Identify which cell holds the provided text, then report its (x, y) central coordinate. 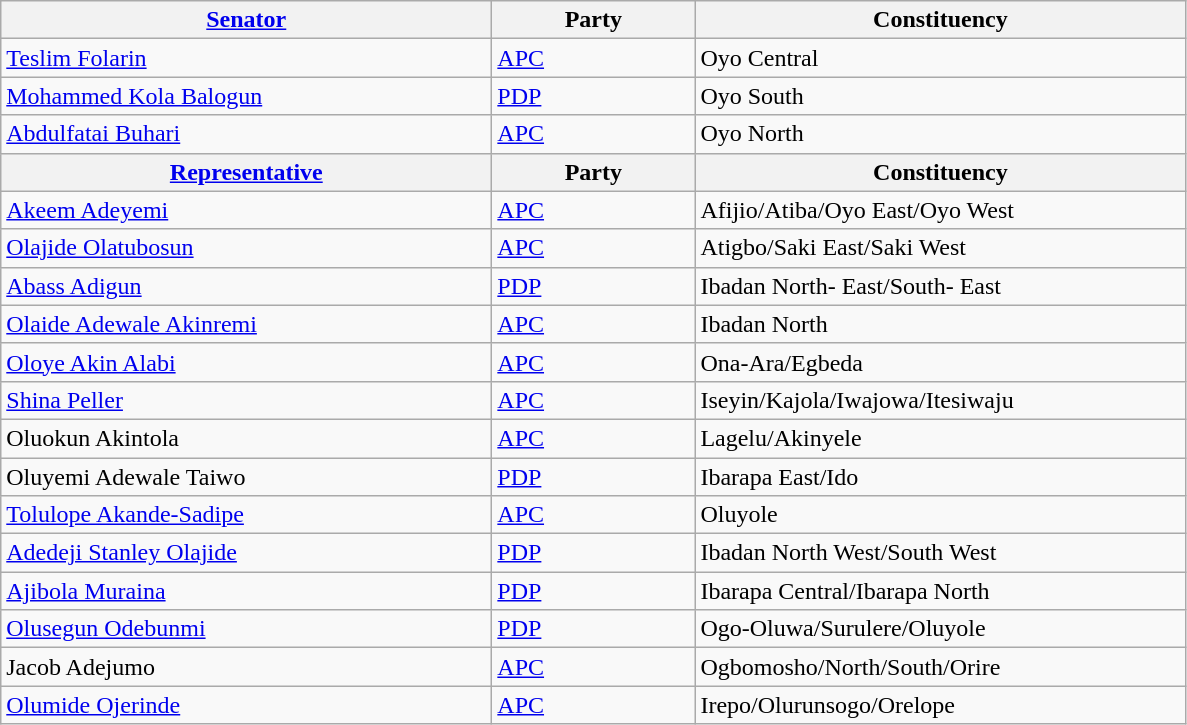
Oyo North (940, 134)
Ajibola Muraina (246, 591)
Lagelu/Akinyele (940, 438)
Ogbomosho/North/South/Orire (940, 667)
Olaide Adewale Akinremi (246, 324)
Mohammed Kola Balogun (246, 96)
Oyo Central (940, 58)
Oyo South (940, 96)
Senator (246, 20)
Teslim Folarin (246, 58)
Representative (246, 172)
Ibadan North (940, 324)
Ona-Ara/Egbeda (940, 362)
Jacob Adejumo (246, 667)
Atigbo/Saki East/Saki West (940, 248)
Tolulope Akande-Sadipe (246, 515)
Olusegun Odebunmi (246, 629)
Abdulfatai Buhari (246, 134)
Oluokun Akintola (246, 438)
Ibadan North West/South West (940, 553)
Adedeji Stanley Olajide (246, 553)
Afijio/Atiba/Oyo East/Oyo West (940, 210)
Abass Adigun (246, 286)
Olumide Ojerinde (246, 705)
Ogo-Oluwa/Surulere/Oluyole (940, 629)
Ibadan North- East/South- East (940, 286)
Ibarapa East/Ido (940, 477)
Olajide Olatubosun (246, 248)
Shina Peller (246, 400)
Oloye Akin Alabi (246, 362)
Ibarapa Central/Ibarapa North (940, 591)
Akeem Adeyemi (246, 210)
Irepo/Olurunsogo/Orelope (940, 705)
Oluyole (940, 515)
Oluyemi Adewale Taiwo (246, 477)
Iseyin/Kajola/Iwajowa/Itesiwaju (940, 400)
